Capture the cell that displays the provided text and extract its (X, Y) central coordinate. 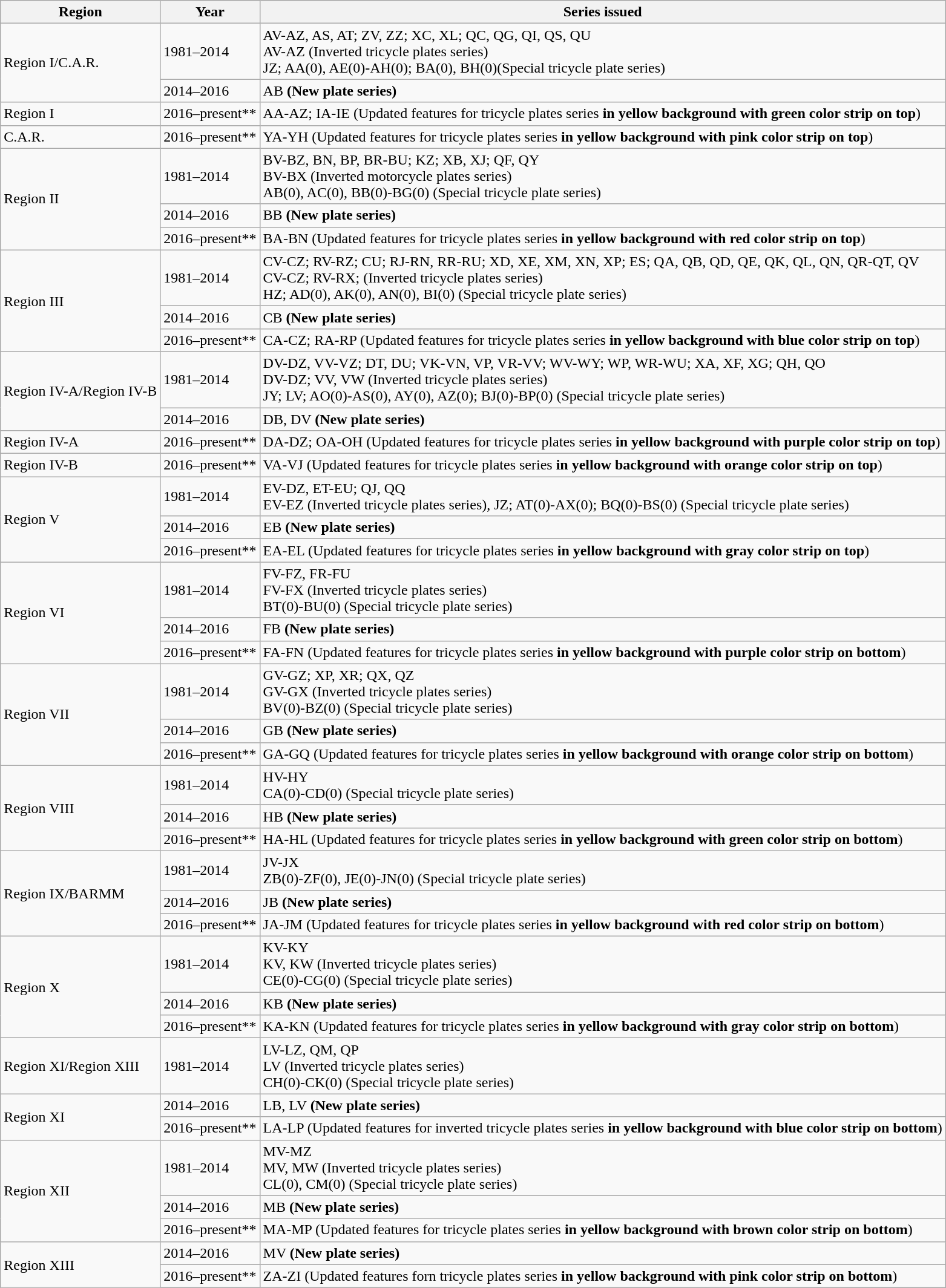
Region IX/BARMM (80, 893)
Region XII (80, 1191)
EB (New plate series) (603, 528)
Region VII (80, 714)
AB (New plate series) (603, 91)
HV-HYCA(0)-CD(0) (Special tricycle plate series) (603, 785)
Region XI/Region XIII (80, 1066)
BB (New plate series) (603, 215)
JB (New plate series) (603, 902)
FV-FZ, FR-FUFV-FX (Inverted tricycle plates series) BT(0)-BU(0) (Special tricycle plate series) (603, 590)
HA-HL (Updated features for tricycle plates series in yellow background with green color strip on bottom) (603, 839)
GV-GZ; XP, XR; QX, QZGV-GX (Inverted tricycle plates series)BV(0)-BZ(0) (Special tricycle plate series) (603, 691)
AA-AZ; IA-IE (Updated features for tricycle plates series in yellow background with green color strip on top) (603, 114)
YA-YH (Updated features for tricycle plates series in yellow background with pink color strip on top) (603, 137)
Region IV-A (80, 442)
EV-DZ, ET-EU; QJ, QQEV-EZ (Inverted tricycle plates series), JZ; AT(0)-AX(0); BQ(0)-BS(0) (Special tricycle plate series) (603, 496)
Region (80, 12)
CB (New plate series) (603, 317)
JA-JM (Updated features for tricycle plates series in yellow background with red color strip on bottom) (603, 925)
Region I (80, 114)
DB, DV (New plate series) (603, 419)
Region II (80, 199)
MB (New plate series) (603, 1207)
LA-LP (Updated features for inverted tricycle plates series in yellow background with blue color strip on bottom) (603, 1128)
BV-BZ, BN, BP, BR-BU; KZ; XB, XJ; QF, QYBV-BX (Inverted motorcycle plates series)AB(0), AC(0), BB(0)-BG(0) (Special tricycle plate series) (603, 176)
JV-JXZB(0)-ZF(0), JE(0)-JN(0) (Special tricycle plate series) (603, 870)
MA-MP (Updated features for tricycle plates series in yellow background with brown color strip on bottom) (603, 1230)
FB (New plate series) (603, 629)
Region XIII (80, 1264)
LB, LV (New plate series) (603, 1105)
GA-GQ (Updated features for tricycle plates series in yellow background with orange color strip on bottom) (603, 754)
C.A.R. (80, 137)
MV-MZMV, MW (Inverted tricycle plates series)CL(0), CM(0) (Special tricycle plate series) (603, 1168)
VA-VJ (Updated features for tricycle plates series in yellow background with orange color strip on top) (603, 465)
GB (New plate series) (603, 731)
Region V (80, 519)
FA-FN (Updated features for tricycle plates series in yellow background with purple color strip on bottom) (603, 652)
Series issued (603, 12)
EA-EL (Updated features for tricycle plates series in yellow background with gray color strip on top) (603, 551)
Region VI (80, 613)
Region VIII (80, 808)
Region III (80, 301)
Region IV-B (80, 465)
KA-KN (Updated features for tricycle plates series in yellow background with gray color strip on bottom) (603, 1027)
CA-CZ; RA-RP (Updated features for tricycle plates series in yellow background with blue color strip on top) (603, 340)
DA-DZ; OA-OH (Updated features for tricycle plates series in yellow background with purple color strip on top) (603, 442)
LV-LZ, QM, QPLV (Inverted tricycle plates series)CH(0)-CK(0) (Special tricycle plate series) (603, 1066)
MV (New plate series) (603, 1253)
Region I/C.A.R. (80, 63)
Region XI (80, 1117)
KV-KY KV, KW (Inverted tricycle plates series)CE(0)-CG(0) (Special tricycle plate series) (603, 964)
Region IV-A/Region IV-B (80, 391)
KB (New plate series) (603, 1004)
Year (210, 12)
ZA-ZI (Updated features forn tricycle plates series in yellow background with pink color strip on bottom) (603, 1276)
BA-BN (Updated features for tricycle plates series in yellow background with red color strip on top) (603, 238)
HB (New plate series) (603, 816)
Region X (80, 987)
